Extract the (X, Y) coordinate from the center of the cell holding the provided text.  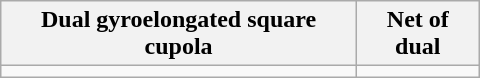
Dual gyroelongated square cupola (179, 34)
Net of dual (418, 34)
